Find where the given text appears and provide that cell's center as (X, Y) coordinate. 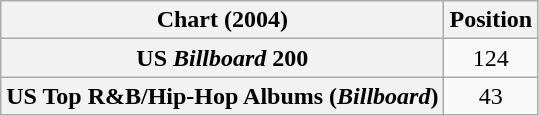
43 (491, 96)
124 (491, 58)
US Billboard 200 (222, 58)
US Top R&B/Hip-Hop Albums (Billboard) (222, 96)
Chart (2004) (222, 20)
Position (491, 20)
